Extract the [x, y] coordinate from the center of the cell holding the provided text.  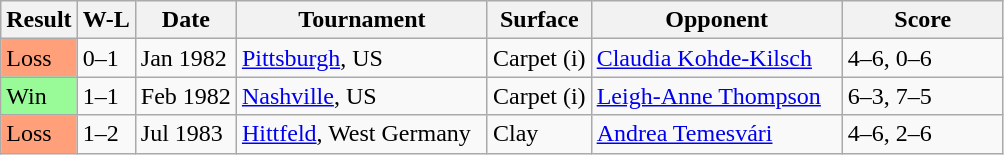
Leigh-Anne Thompson [716, 96]
Nashville, US [362, 96]
W-L [106, 20]
Jul 1983 [186, 134]
Hittfeld, West Germany [362, 134]
Tournament [362, 20]
Clay [539, 134]
6–3, 7–5 [922, 96]
4–6, 2–6 [922, 134]
1–1 [106, 96]
Surface [539, 20]
4–6, 0–6 [922, 58]
Date [186, 20]
Claudia Kohde-Kilsch [716, 58]
Score [922, 20]
Opponent [716, 20]
Pittsburgh, US [362, 58]
1–2 [106, 134]
Result [39, 20]
Jan 1982 [186, 58]
0–1 [106, 58]
Win [39, 96]
Feb 1982 [186, 96]
Andrea Temesvári [716, 134]
